Return the [x, y] coordinate for the center point of the cell that contains the specified text.  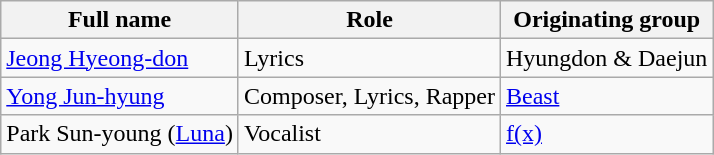
Originating group [607, 20]
Beast [607, 96]
Jeong Hyeong-don [120, 58]
Vocalist [369, 134]
Yong Jun-hyung [120, 96]
Park Sun-young (Luna) [120, 134]
Hyungdon & Daejun [607, 58]
Lyrics [369, 58]
Composer, Lyrics, Rapper [369, 96]
f(x) [607, 134]
Full name [120, 20]
Role [369, 20]
